Return the [x, y] coordinate for the center point of the cell that contains the specified text.  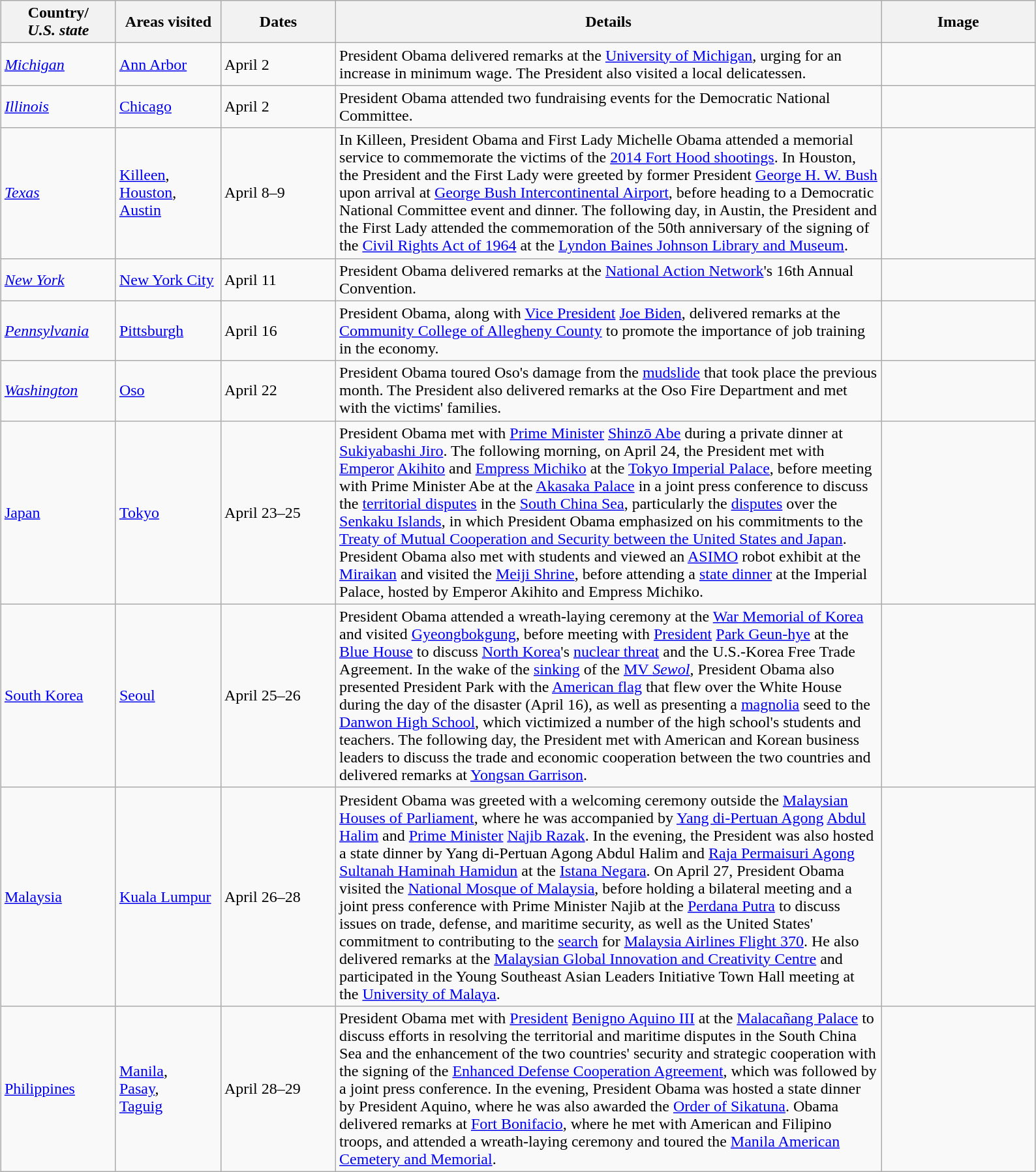
April 16 [278, 331]
Manila,Pasay,Taguig [168, 1089]
Seoul [168, 695]
Philippines [58, 1089]
April 26–28 [278, 896]
Country/U.S. state [58, 22]
April 23–25 [278, 513]
Areas visited [168, 22]
April 25–26 [278, 695]
President Obama attended two fundraising events for the Democratic National Committee. [609, 107]
April 11 [278, 279]
Tokyo [168, 513]
April 28–29 [278, 1089]
Malaysia [58, 896]
Ann Arbor [168, 64]
New York [58, 279]
President Obama delivered remarks at the National Action Network's 16th Annual Convention. [609, 279]
April 22 [278, 391]
Dates [278, 22]
Kuala Lumpur [168, 896]
South Korea [58, 695]
April 8–9 [278, 193]
New York City [168, 279]
Texas [58, 193]
Illinois [58, 107]
Killeen,Houston,Austin [168, 193]
Oso [168, 391]
Pennsylvania [58, 331]
Details [609, 22]
Washington [58, 391]
Image [958, 22]
Pittsburgh [168, 331]
Chicago [168, 107]
Michigan [58, 64]
Japan [58, 513]
